Locate the cell with the specified text and output its [x, y] center coordinate. 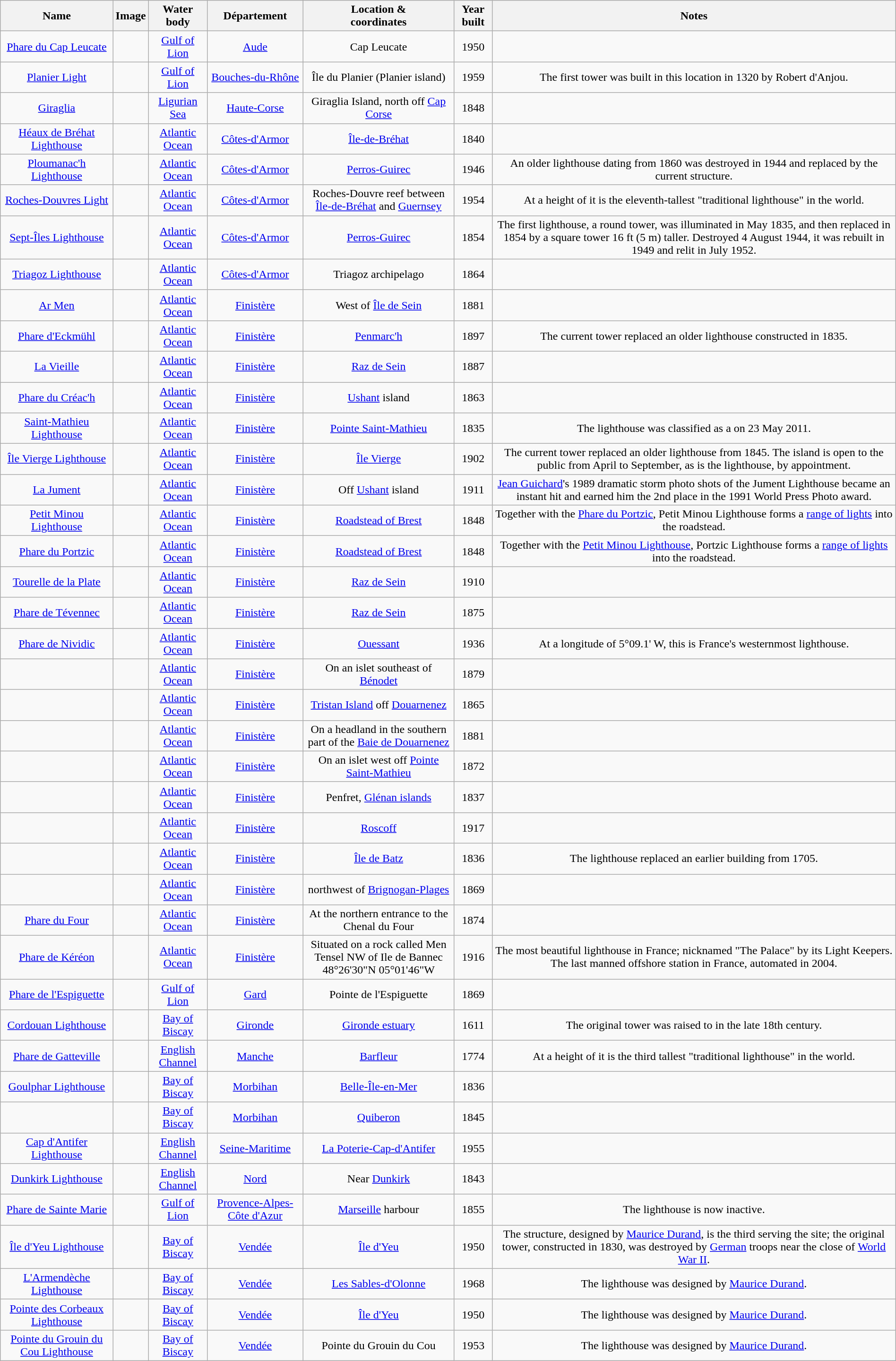
Pointe du Grouin du Cou Lighthouse [57, 1345]
Together with the Petit Minou Lighthouse, Portzic Lighthouse forms a range of lights into the roadstead. [694, 551]
Image [130, 16]
1774 [474, 1056]
Phare du Portzic [57, 551]
Héaux de Bréhat Lighthouse [57, 139]
1959 [474, 78]
Penmarc'h [379, 336]
Gironde estuary [379, 1025]
Phare de Tévennec [57, 612]
Phare d'Eckmühl [57, 336]
Département [255, 16]
The lighthouse replaced an earlier building from 1705. [694, 858]
Tourelle de la Plate [57, 582]
The most beautiful lighthouse in France; nicknamed "The Palace" by its Light Keepers. The last manned offshore station in France, automated in 2004. [694, 957]
Name [57, 16]
Goulphar Lighthouse [57, 1087]
Cap d'Antifer Lighthouse [57, 1148]
Phare de Nividic [57, 644]
Penfret, Glénan islands [379, 797]
Nord [255, 1179]
1864 [474, 274]
1875 [474, 612]
Manche [255, 1056]
Pointe Saint-Mathieu [379, 428]
1840 [474, 139]
The current tower replaced an older lighthouse constructed in 1835. [694, 336]
Île-de-Bréhat [379, 139]
1854 [474, 237]
Ar Men [57, 305]
At the northern entrance to the Chenal du Four [379, 921]
Triagoz Lighthouse [57, 274]
Ouessant [379, 644]
1911 [474, 490]
On an islet west off Pointe Saint-Mathieu [379, 767]
Pointe de l'Espiguette [379, 994]
At a height of it is the eleventh-tallest "traditional lighthouse" in the world. [694, 200]
Ushant island [379, 397]
The original tower was raised to in the late 18th century. [694, 1025]
The lighthouse is now inactive. [694, 1210]
Roscoff [379, 828]
1855 [474, 1210]
Ploumanac'h Lighthouse [57, 169]
Marseille harbour [379, 1210]
Off Ushant island [379, 490]
At a longitude of 5°09.1' W, this is France's westernmost lighthouse. [694, 644]
Pointe des Corbeaux Lighthouse [57, 1315]
L'Armendèche Lighthouse [57, 1283]
Phare de Kéréon [57, 957]
1910 [474, 582]
Phare de Sainte Marie [57, 1210]
Phare du Cap Leucate [57, 46]
1887 [474, 367]
Gard [255, 994]
Tristan Island off Douarnenez [379, 705]
1917 [474, 828]
Île Vierge Lighthouse [57, 459]
The first tower was built in this location in 1320 by Robert d'Anjou. [694, 78]
Location &coordinates [379, 16]
Seine-Maritime [255, 1148]
An older lighthouse dating from 1860 was destroyed in 1944 and replaced by the current structure. [694, 169]
1837 [474, 797]
Petit Minou Lighthouse [57, 521]
Together with the Phare du Portzic, Petit Minou Lighthouse forms a range of lights into the roadstead. [694, 521]
1902 [474, 459]
Phare du Créac'h [57, 397]
Phare de l'Espiguette [57, 994]
Pointe du Grouin du Cou [379, 1345]
Haute-Corse [255, 108]
Triagoz archipelago [379, 274]
1946 [474, 169]
Île d'Yeu Lighthouse [57, 1247]
Île Vierge [379, 459]
Sept-Îles Lighthouse [57, 237]
Gironde [255, 1025]
The lighthouse was classified as a on 23 May 2011. [694, 428]
Barfleur [379, 1056]
northwest of Brignogan-Plages [379, 889]
Cordouan Lighthouse [57, 1025]
1936 [474, 644]
Planier Light [57, 78]
Quiberon [379, 1117]
Île du Planier (Planier island) [379, 78]
Situated on a rock called Men Tensel NW of Ile de Bannec48°26'30"N 05°01'46"W [379, 957]
La Jument [57, 490]
1916 [474, 957]
Year built [474, 16]
Belle-Île-en-Mer [379, 1087]
1611 [474, 1025]
Ligurian Sea [178, 108]
1968 [474, 1283]
1865 [474, 705]
Bouches-du-Rhône [255, 78]
Notes [694, 16]
Water body [178, 16]
At a height of it is the third tallest "traditional lighthouse" in the world. [694, 1056]
Les Sables-d'Olonne [379, 1283]
Dunkirk Lighthouse [57, 1179]
La Vieille [57, 367]
Roches-Douvre reef between Île-de-Bréhat and Guernsey [379, 200]
Aude [255, 46]
On a headland in the southern part of the Baie de Douarnenez [379, 735]
Phare de Gatteville [57, 1056]
Provence-Alpes-Côte d'Azur [255, 1210]
1872 [474, 767]
1874 [474, 921]
On an islet southeast of Bénodet [379, 674]
1955 [474, 1148]
Phare du Four [57, 921]
Île de Batz [379, 858]
Giraglia [57, 108]
La Poterie-Cap-d'Antifer [379, 1148]
Giraglia Island, north off Cap Corse [379, 108]
1843 [474, 1179]
Saint-Mathieu Lighthouse [57, 428]
1835 [474, 428]
Roches-Douvres Light [57, 200]
1954 [474, 200]
1879 [474, 674]
1897 [474, 336]
1845 [474, 1117]
Near Dunkirk [379, 1179]
1863 [474, 397]
1953 [474, 1345]
West of Île de Sein [379, 305]
Cap Leucate [379, 46]
